Scan for the cell matching the given text and deliver its (X, Y) coordinate at center. 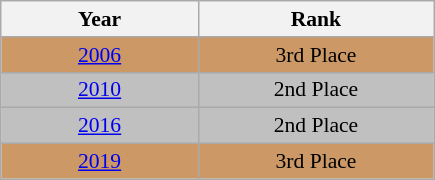
2006 (100, 55)
2010 (100, 90)
Rank (316, 19)
2016 (100, 126)
2019 (100, 162)
Year (100, 19)
